Identify which cell holds the provided text, then report its (x, y) central coordinate. 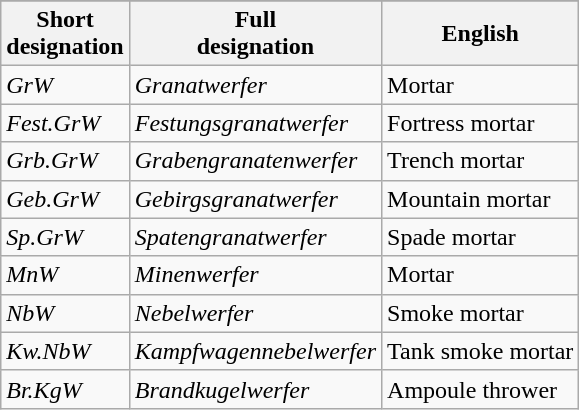
Smoke mortar (480, 313)
Geb.GrW (65, 199)
Fulldesignation (255, 34)
Brandkugelwerfer (255, 389)
Spade mortar (480, 237)
Ampoule thrower (480, 389)
Minenwerfer (255, 275)
Shortdesignation (65, 34)
Granatwerfer (255, 85)
Mountain mortar (480, 199)
GrW (65, 85)
English (480, 34)
Br.KgW (65, 389)
Fest.GrW (65, 123)
MnW (65, 275)
Festungsgranatwerfer (255, 123)
Kampfwagennebelwerfer (255, 351)
Nebelwerfer (255, 313)
Spatengranatwerfer (255, 237)
Kw.NbW (65, 351)
Sp.GrW (65, 237)
Grabengranatenwerfer (255, 161)
Gebirgsgranatwerfer (255, 199)
Tank smoke mortar (480, 351)
Trench mortar (480, 161)
Grb.GrW (65, 161)
Fortress mortar (480, 123)
NbW (65, 313)
